From the cell containing the given text, extract its center point as (X, Y) coordinate. 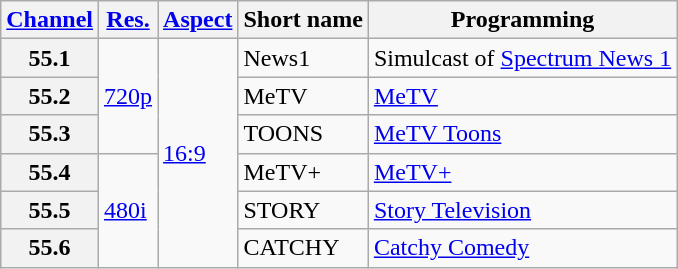
Short name (303, 20)
Catchy Comedy (522, 248)
55.2 (50, 96)
CATCHY (303, 248)
Channel (50, 20)
News1 (303, 58)
MeTV Toons (522, 134)
55.5 (50, 210)
55.3 (50, 134)
55.4 (50, 172)
Story Television (522, 210)
Aspect (198, 20)
720p (128, 96)
STORY (303, 210)
55.6 (50, 248)
16:9 (198, 153)
480i (128, 210)
TOONS (303, 134)
Res. (128, 20)
Simulcast of Spectrum News 1 (522, 58)
55.1 (50, 58)
Programming (522, 20)
